Find where the given text appears and provide that cell's center as (x, y) coordinate. 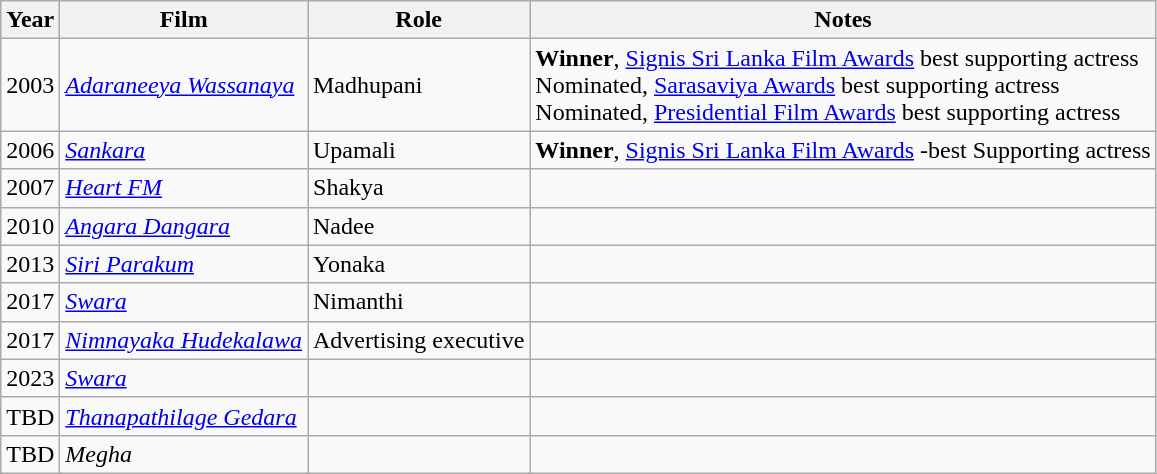
Year (30, 20)
Yonaka (419, 264)
Nimnayaka Hudekalawa (184, 340)
2023 (30, 378)
Winner, Signis Sri Lanka Film Awards -best Supporting actress (843, 150)
Angara Dangara (184, 226)
Heart FM (184, 188)
Film (184, 20)
Upamali (419, 150)
Advertising executive (419, 340)
2013 (30, 264)
Sankara (184, 150)
2007 (30, 188)
Megha (184, 454)
2010 (30, 226)
Siri Parakum (184, 264)
Madhupani (419, 85)
Notes (843, 20)
Adaraneeya Wassanaya (184, 85)
Nadee (419, 226)
Role (419, 20)
Nimanthi (419, 302)
Thanapathilage Gedara (184, 416)
Shakya (419, 188)
2006 (30, 150)
2003 (30, 85)
